For the text-containing cell, return its midpoint in (x, y) coordinate format. 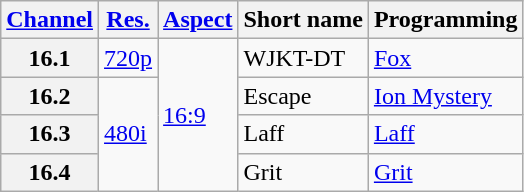
480i (128, 134)
16:9 (198, 115)
Ion Mystery (446, 96)
16.2 (50, 96)
Aspect (198, 20)
Escape (303, 96)
16.4 (50, 172)
WJKT-DT (303, 58)
720p (128, 58)
Channel (50, 20)
Fox (446, 58)
16.3 (50, 134)
Short name (303, 20)
16.1 (50, 58)
Programming (446, 20)
Res. (128, 20)
